Identify which cell holds the provided text, then report its [X, Y] central coordinate. 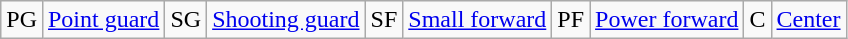
Small forward [478, 20]
PF [571, 20]
PG [22, 20]
SG [186, 20]
SF [384, 20]
Power forward [667, 20]
Shooting guard [286, 20]
Point guard [103, 20]
Center [808, 20]
C [758, 20]
